Pinpoint the cell where the given text exists, returning its (X, Y) midpoint coordinate. 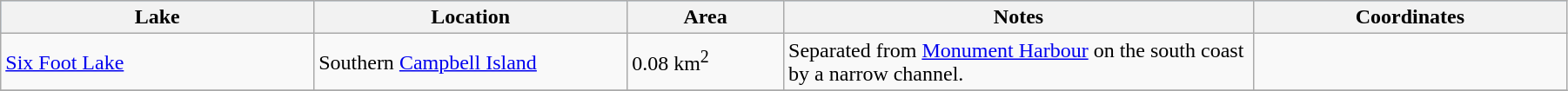
Location (471, 17)
Six Foot Lake (157, 62)
Southern Campbell Island (471, 62)
Separated from Monument Harbour on the south coast by a narrow channel. (1019, 62)
Notes (1019, 17)
Lake (157, 17)
0.08 km2 (706, 62)
Coordinates (1410, 17)
Area (706, 17)
